Determine the [x, y] coordinate at the center of the cell enclosing the given text.  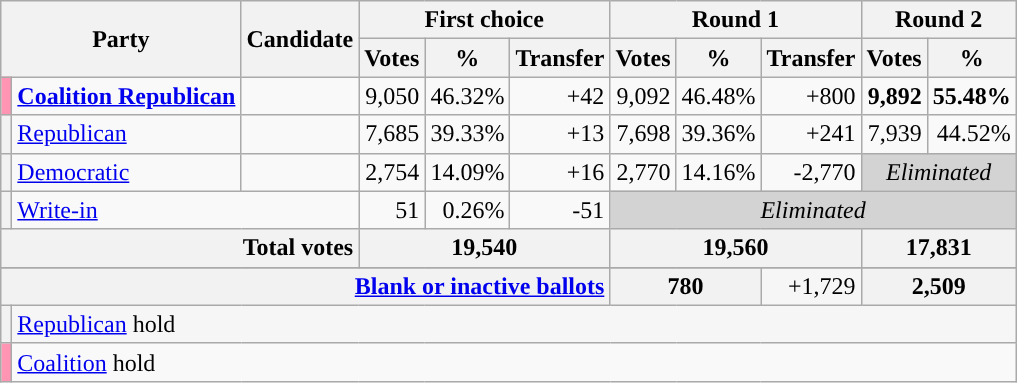
+241 [811, 134]
2,770 [643, 172]
+800 [811, 96]
39.36% [718, 134]
46.32% [468, 96]
2,754 [392, 172]
Coalition hold [514, 362]
7,698 [643, 134]
14.09% [468, 172]
9,092 [643, 96]
Round 2 [938, 20]
+13 [560, 134]
55.48% [972, 96]
9,892 [894, 96]
51 [392, 210]
Democratic [126, 172]
Blank or inactive ballots [306, 286]
46.48% [718, 96]
-2,770 [811, 172]
+1,729 [811, 286]
+42 [560, 96]
780 [686, 286]
Party [121, 39]
7,939 [894, 134]
First choice [484, 20]
19,540 [484, 248]
Round 1 [736, 20]
0.26% [468, 210]
9,050 [392, 96]
Candidate [300, 39]
19,560 [736, 248]
+16 [560, 172]
Republican [126, 134]
44.52% [972, 134]
Coalition Republican [126, 96]
2,509 [938, 286]
Write-in [186, 210]
-51 [560, 210]
14.16% [718, 172]
Republican hold [514, 324]
Total votes [180, 248]
17,831 [938, 248]
7,685 [392, 134]
39.33% [468, 134]
